Extract the (X, Y) coordinate from the center of the cell holding the provided text.  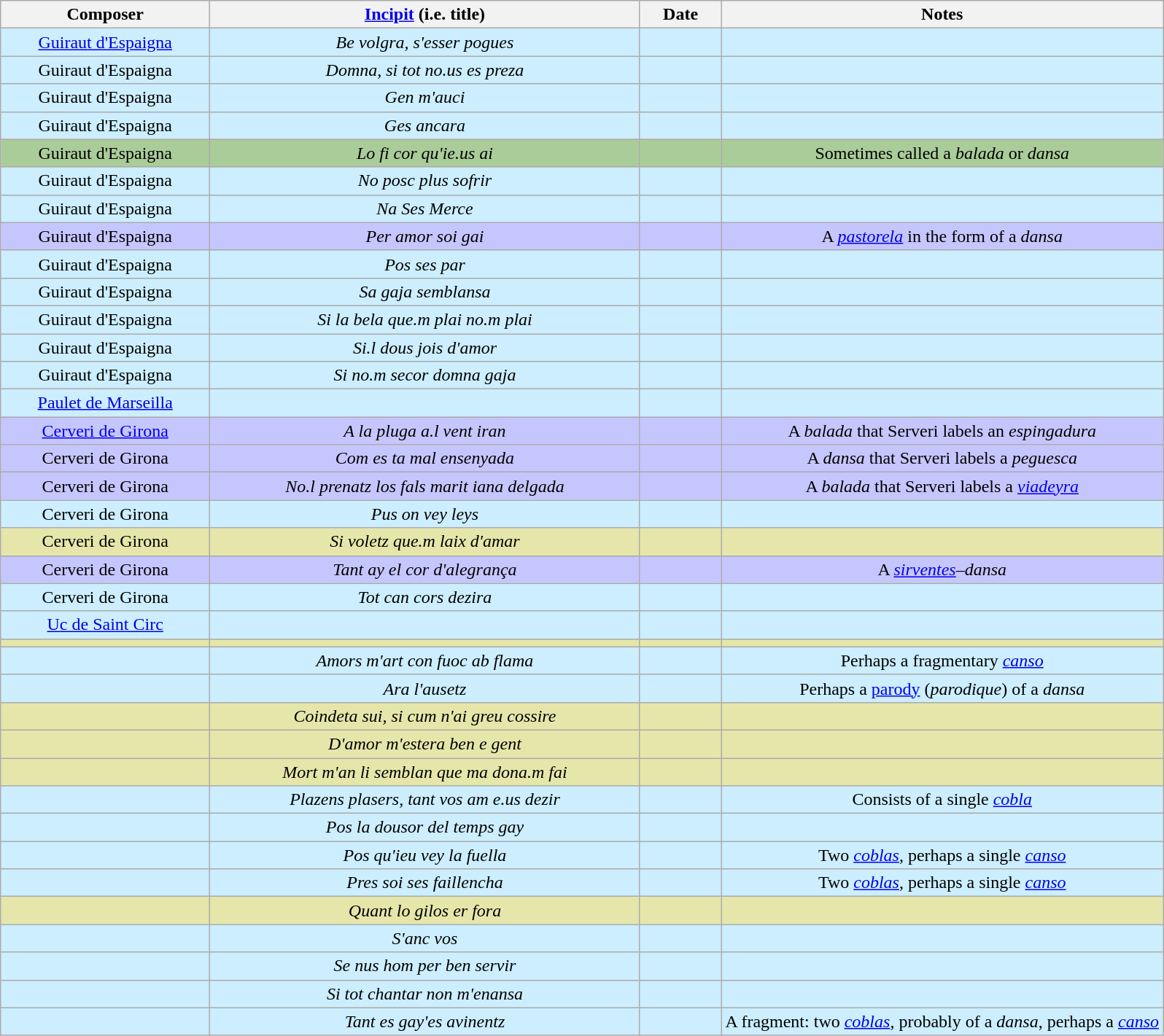
Pos la dousor del temps gay (425, 827)
Perhaps a fragmentary canso (942, 661)
Ges ancara (425, 125)
Date (680, 15)
Lo fi cor qu'ie.us ai (425, 153)
Composer (105, 15)
Uc de Saint Circ (105, 625)
Per amor soi gai (425, 236)
Quant lo gilos er fora (425, 911)
Sa gaja semblansa (425, 292)
Pus on vey leys (425, 514)
No.l prenatz los fals marit iana delgada (425, 486)
A fragment: two coblas, probably of a dansa, perhaps a canso (942, 1021)
Si tot chantar non m'enansa (425, 994)
Gen m'auci (425, 98)
Na Ses Merce (425, 209)
Pos ses par (425, 264)
Be volgra, s'esser pogues (425, 42)
Com es ta mal ensenyada (425, 459)
Paulet de Marseilla (105, 403)
Pres soi ses faillencha (425, 883)
Si la bela que.m plai no.m plai (425, 319)
Tot can cors dezira (425, 597)
No posc plus sofrir (425, 181)
Incipit (i.e. title) (425, 15)
A dansa that Serveri labels a peguesca (942, 459)
A sirventes–dansa (942, 569)
Domna, si tot no.us es preza (425, 70)
A pastorela in the form of a dansa (942, 236)
D'amor m'estera ben e gent (425, 744)
A balada that Serveri labels a viadeyra (942, 486)
Tant es gay'es avinentz (425, 1021)
Notes (942, 15)
Si.l dous jois d'amor (425, 348)
Perhaps a parody (parodique) of a dansa (942, 688)
S'anc vos (425, 938)
Si no.m secor domna gaja (425, 375)
Ara l'ausetz (425, 688)
Amors m'art con fuoc ab flama (425, 661)
Mort m'an li semblan que ma dona.m fai (425, 772)
Si voletz que.m laix d'amar (425, 542)
A balada that Serveri labels an espingadura (942, 431)
Sometimes called a balada or dansa (942, 153)
Pos qu'ieu vey la fuella (425, 855)
Plazens plasers, tant vos am e.us dezir (425, 800)
A la pluga a.l vent iran (425, 431)
Consists of a single cobla (942, 800)
Tant ay el cor d'alegrança (425, 569)
Se nus hom per ben servir (425, 966)
Coindeta sui, si cum n'ai greu cossire (425, 716)
